Extract the [X, Y] coordinate from the center of the cell holding the provided text.  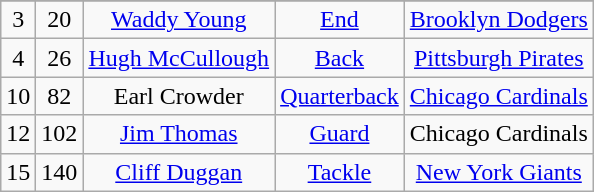
Pittsburgh Pirates [498, 58]
Jim Thomas [179, 134]
15 [18, 172]
4 [18, 58]
Guard [340, 134]
140 [60, 172]
3 [18, 20]
10 [18, 96]
102 [60, 134]
26 [60, 58]
Back [340, 58]
Cliff Duggan [179, 172]
Quarterback [340, 96]
Waddy Young [179, 20]
12 [18, 134]
Hugh McCullough [179, 58]
End [340, 20]
Brooklyn Dodgers [498, 20]
New York Giants [498, 172]
Earl Crowder [179, 96]
82 [60, 96]
Tackle [340, 172]
20 [60, 20]
